Return [x, y] of the center of cell containing provided text 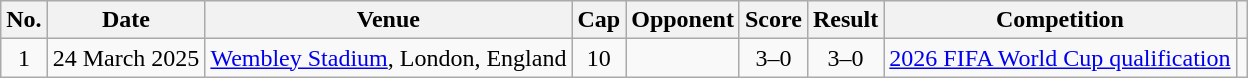
No. [24, 20]
10 [599, 58]
Wembley Stadium, London, England [388, 58]
Venue [388, 20]
Competition [1060, 20]
Opponent [683, 20]
Result [845, 20]
1 [24, 58]
Cap [599, 20]
24 March 2025 [126, 58]
Date [126, 20]
Score [773, 20]
2026 FIFA World Cup qualification [1060, 58]
